Return [x, y] of the center of cell containing provided text 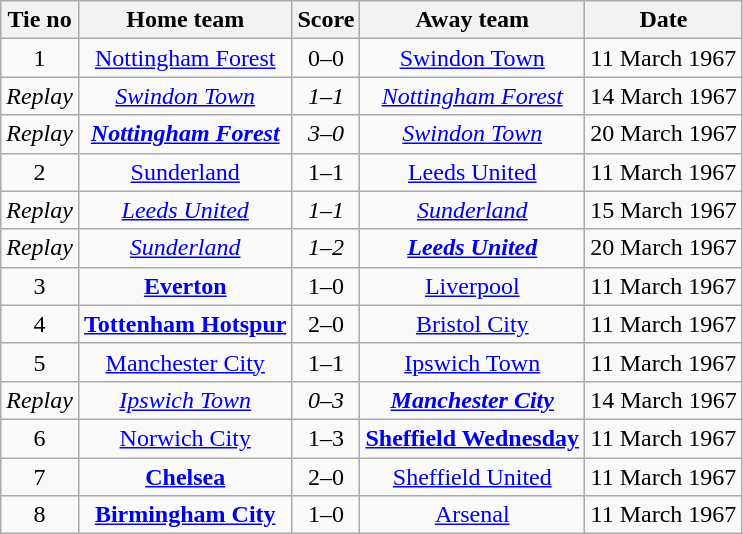
Sheffield United [472, 477]
15 March 1967 [664, 210]
Home team [185, 20]
Birmingham City [185, 515]
Norwich City [185, 438]
1 [40, 58]
3 [40, 286]
Chelsea [185, 477]
Sheffield Wednesday [472, 438]
2 [40, 172]
Date [664, 20]
Everton [185, 286]
7 [40, 477]
0–0 [326, 58]
Liverpool [472, 286]
1–3 [326, 438]
8 [40, 515]
Away team [472, 20]
3–0 [326, 134]
Arsenal [472, 515]
Bristol City [472, 324]
1–2 [326, 248]
0–3 [326, 400]
Tottenham Hotspur [185, 324]
Tie no [40, 20]
Score [326, 20]
6 [40, 438]
5 [40, 362]
4 [40, 324]
